Detect which cell encompasses the target text, then output its [x, y] center coordinate. 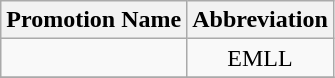
Abbreviation [260, 20]
Promotion Name [94, 20]
EMLL [260, 58]
